Find where the given text appears and provide that cell's center as (x, y) coordinate. 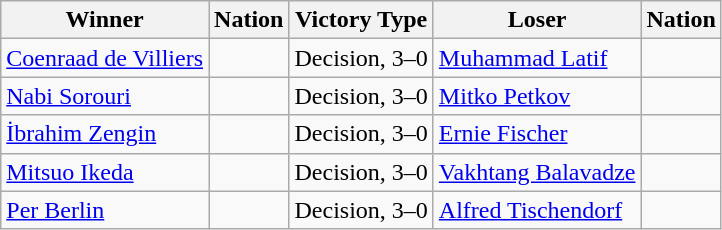
Loser (537, 20)
Vakhtang Balavadze (537, 172)
Mitko Petkov (537, 96)
Victory Type (361, 20)
Winner (105, 20)
Mitsuo Ikeda (105, 172)
Nabi Sorouri (105, 96)
Coenraad de Villiers (105, 58)
Ernie Fischer (537, 134)
Alfred Tischendorf (537, 210)
Per Berlin (105, 210)
İbrahim Zengin (105, 134)
Muhammad Latif (537, 58)
